Capture the cell that displays the provided text and extract its [x, y] central coordinate. 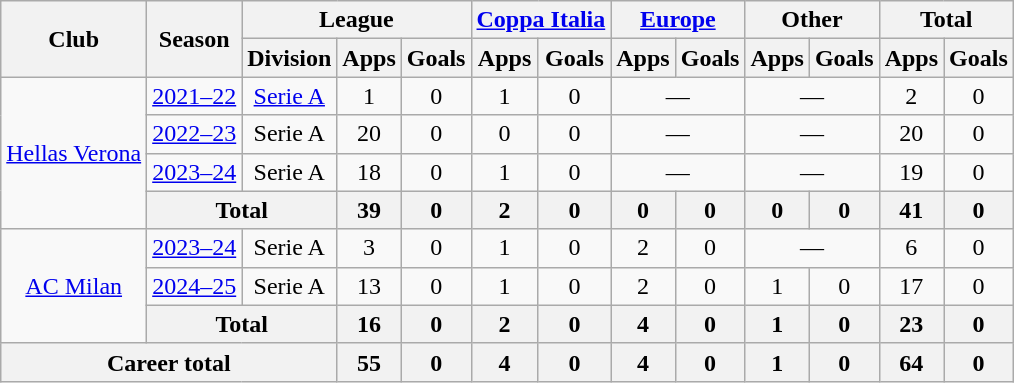
Coppa Italia [541, 20]
41 [911, 210]
13 [369, 286]
AC Milan [74, 286]
16 [369, 324]
Hellas Verona [74, 153]
Other [812, 20]
23 [911, 324]
55 [369, 362]
19 [911, 172]
6 [911, 248]
Division [290, 58]
18 [369, 172]
2024–25 [194, 286]
Season [194, 39]
2022–23 [194, 134]
Club [74, 39]
3 [369, 248]
Europe [678, 20]
League [356, 20]
2021–22 [194, 96]
Career total [169, 362]
17 [911, 286]
39 [369, 210]
64 [911, 362]
